Return (x, y) of the center of cell containing provided text 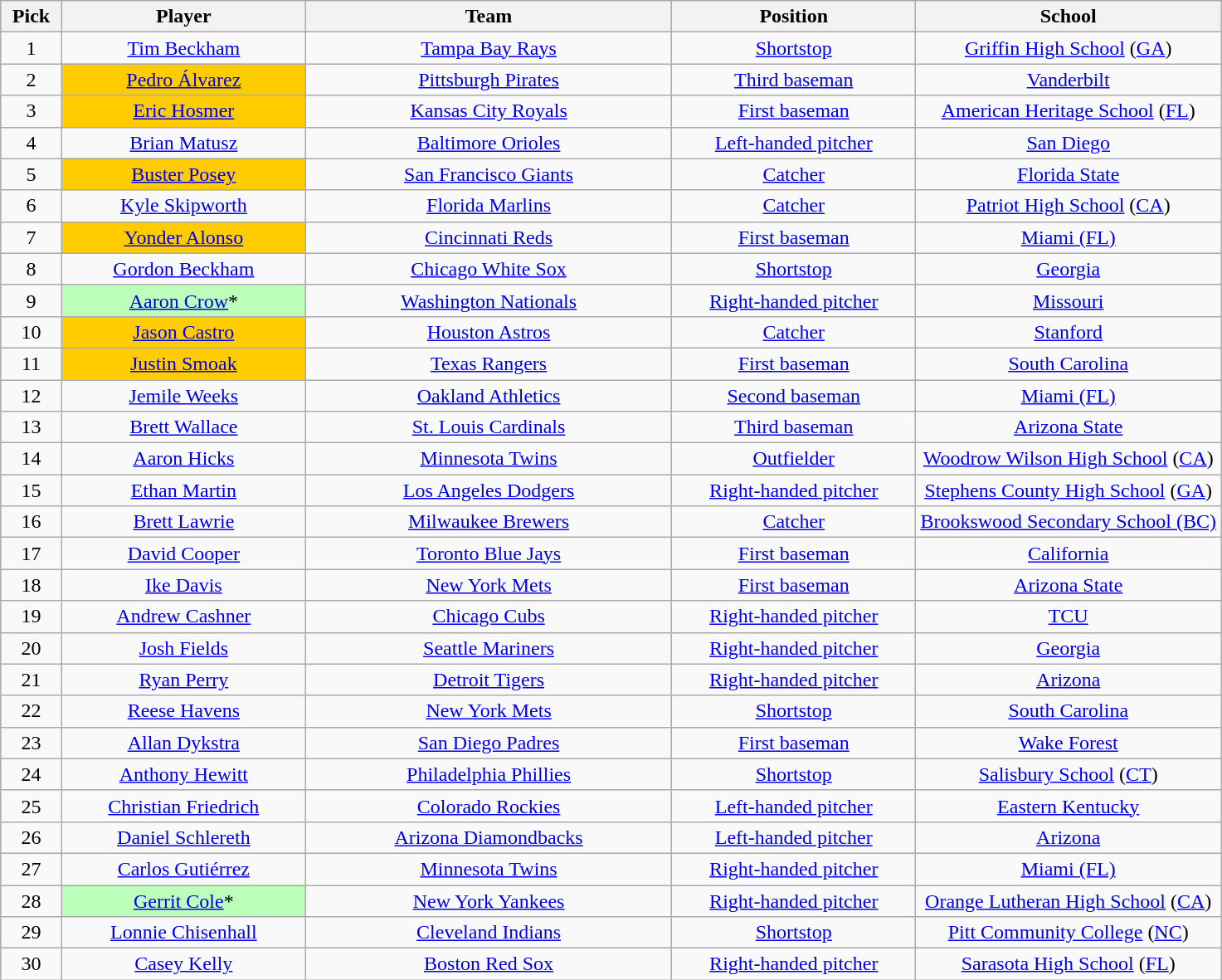
27 (32, 869)
Sarasota High School (FL) (1069, 964)
Cleveland Indians (488, 933)
Baltimore Orioles (488, 143)
Tampa Bay Rays (488, 48)
Anthony Hewitt (183, 774)
30 (32, 964)
Seattle Mariners (488, 648)
Detroit Tigers (488, 680)
29 (32, 933)
Aaron Hicks (183, 459)
Reese Havens (183, 711)
Griffin High School (GA) (1069, 48)
Wake Forest (1069, 743)
21 (32, 680)
2 (32, 80)
Salisbury School (CT) (1069, 774)
Colorado Rockies (488, 806)
Position (794, 17)
New York Yankees (488, 900)
Brookswood Secondary School (BC) (1069, 522)
23 (32, 743)
9 (32, 300)
Stanford (1069, 332)
Brett Lawrie (183, 522)
Vanderbilt (1069, 80)
Christian Friedrich (183, 806)
Gordon Beckham (183, 269)
San Francisco Giants (488, 174)
22 (32, 711)
Boston Red Sox (488, 964)
Cincinnati Reds (488, 237)
Outfielder (794, 459)
Josh Fields (183, 648)
18 (32, 585)
4 (32, 143)
Brett Wallace (183, 427)
TCU (1069, 617)
Oakland Athletics (488, 396)
Andrew Cashner (183, 617)
Arizona Diamondbacks (488, 837)
Houston Astros (488, 332)
16 (32, 522)
Yonder Alonso (183, 237)
14 (32, 459)
Player (183, 17)
Team (488, 17)
24 (32, 774)
Jemile Weeks (183, 396)
6 (32, 206)
Woodrow Wilson High School (CA) (1069, 459)
Eastern Kentucky (1069, 806)
25 (32, 806)
8 (32, 269)
Ethan Martin (183, 490)
Buster Posey (183, 174)
Kyle Skipworth (183, 206)
7 (32, 237)
Missouri (1069, 300)
Gerrit Cole* (183, 900)
17 (32, 553)
10 (32, 332)
Florida Marlins (488, 206)
Orange Lutheran High School (CA) (1069, 900)
19 (32, 617)
Daniel Schlereth (183, 837)
Allan Dykstra (183, 743)
Washington Nationals (488, 300)
20 (32, 648)
California (1069, 553)
Chicago Cubs (488, 617)
Pitt Community College (NC) (1069, 933)
Texas Rangers (488, 363)
Second baseman (794, 396)
Ike Davis (183, 585)
5 (32, 174)
San Diego Padres (488, 743)
15 (32, 490)
Ryan Perry (183, 680)
Kansas City Royals (488, 111)
Justin Smoak (183, 363)
David Cooper (183, 553)
Pick (32, 17)
Jason Castro (183, 332)
San Diego (1069, 143)
28 (32, 900)
11 (32, 363)
Lonnie Chisenhall (183, 933)
Milwaukee Brewers (488, 522)
Casey Kelly (183, 964)
Pedro Álvarez (183, 80)
Philadelphia Phillies (488, 774)
Chicago White Sox (488, 269)
Tim Beckham (183, 48)
Aaron Crow* (183, 300)
School (1069, 17)
1 (32, 48)
12 (32, 396)
Brian Matusz (183, 143)
Toronto Blue Jays (488, 553)
Los Angeles Dodgers (488, 490)
American Heritage School (FL) (1069, 111)
26 (32, 837)
Patriot High School (CA) (1069, 206)
Stephens County High School (GA) (1069, 490)
Eric Hosmer (183, 111)
Carlos Gutiérrez (183, 869)
Florida State (1069, 174)
Pittsburgh Pirates (488, 80)
St. Louis Cardinals (488, 427)
3 (32, 111)
13 (32, 427)
